Output the (X, Y) coordinate of the center of the cell containing the given text.  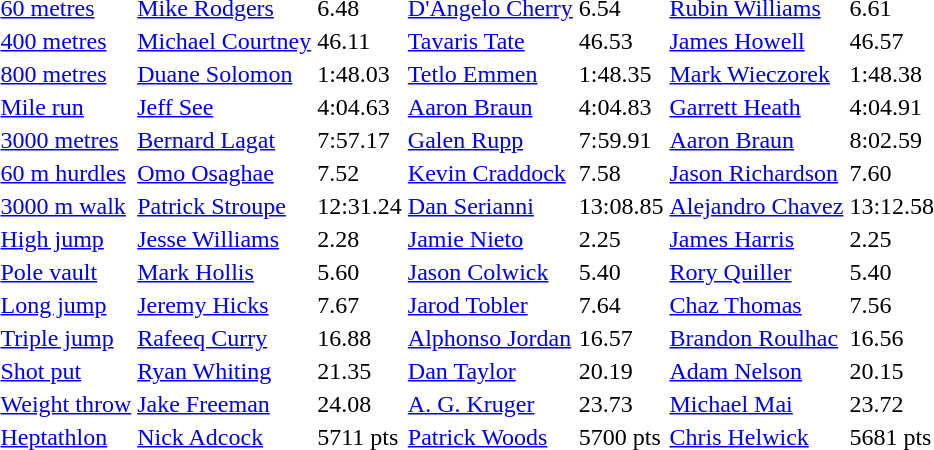
Jake Freeman (224, 404)
4:04.83 (621, 107)
James Harris (756, 239)
Jeremy Hicks (224, 305)
Kevin Craddock (490, 173)
Alphonso Jordan (490, 338)
Dan Serianni (490, 206)
Bernard Lagat (224, 140)
13:08.85 (621, 206)
46.11 (360, 41)
4:04.63 (360, 107)
Brandon Roulhac (756, 338)
Jeff See (224, 107)
7.52 (360, 173)
23.73 (621, 404)
Michael Courtney (224, 41)
Alejandro Chavez (756, 206)
Duane Solomon (224, 74)
Ryan Whiting (224, 371)
Patrick Stroupe (224, 206)
Dan Taylor (490, 371)
Omo Osaghae (224, 173)
Mark Hollis (224, 272)
Jarod Tobler (490, 305)
Jason Richardson (756, 173)
24.08 (360, 404)
Adam Nelson (756, 371)
21.35 (360, 371)
Rafeeq Curry (224, 338)
7.67 (360, 305)
Chaz Thomas (756, 305)
12:31.24 (360, 206)
5.40 (621, 272)
1:48.35 (621, 74)
Rory Quiller (756, 272)
20.19 (621, 371)
7:57.17 (360, 140)
16.57 (621, 338)
46.53 (621, 41)
16.88 (360, 338)
Garrett Heath (756, 107)
A. G. Kruger (490, 404)
Mark Wieczorek (756, 74)
Tavaris Tate (490, 41)
7:59.91 (621, 140)
2.28 (360, 239)
Jesse Williams (224, 239)
7.58 (621, 173)
Jason Colwick (490, 272)
James Howell (756, 41)
Galen Rupp (490, 140)
7.64 (621, 305)
Jamie Nieto (490, 239)
1:48.03 (360, 74)
5.60 (360, 272)
Michael Mai (756, 404)
Tetlo Emmen (490, 74)
2.25 (621, 239)
